For the text-containing cell, return its midpoint in [x, y] coordinate format. 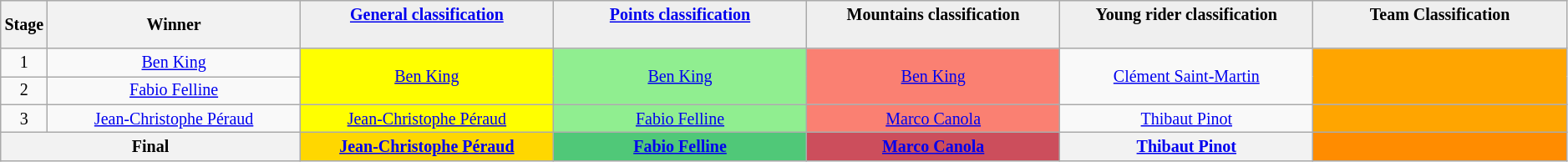
Clément Saint-Martin [1186, 77]
Mountains classification [934, 25]
Final [150, 147]
Young rider classification [1186, 25]
3 [24, 119]
1 [24, 63]
General classification [426, 25]
Winner [174, 25]
Stage [24, 25]
Points classification [680, 25]
Team Classification [1440, 25]
2 [24, 90]
